Extract the [x, y] coordinate from the center of the cell holding the provided text.  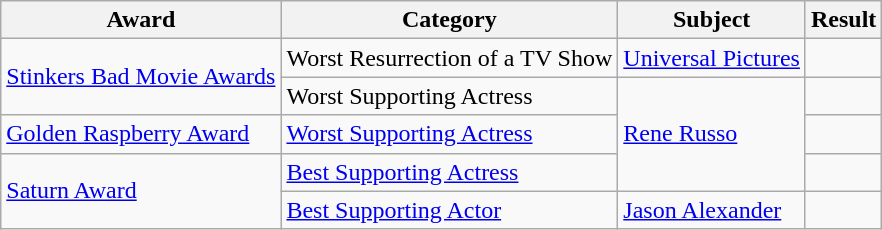
Worst Resurrection of a TV Show [450, 58]
Category [450, 20]
Subject [712, 20]
Saturn Award [141, 191]
Best Supporting Actor [450, 210]
Award [141, 20]
Rene Russo [712, 134]
Universal Pictures [712, 58]
Golden Raspberry Award [141, 134]
Best Supporting Actress [450, 172]
Jason Alexander [712, 210]
Result [843, 20]
Stinkers Bad Movie Awards [141, 77]
